Detect which cell encompasses the target text, then output its (X, Y) center coordinate. 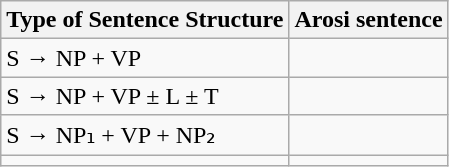
S → NP + VP (145, 58)
S → NP + VP ± L ± T (145, 96)
Arosi sentence (368, 20)
S → NP₁ + VP + NP₂ (145, 135)
Type of Sentence Structure (145, 20)
